Determine the (X, Y) coordinate at the center of the cell enclosing the given text.  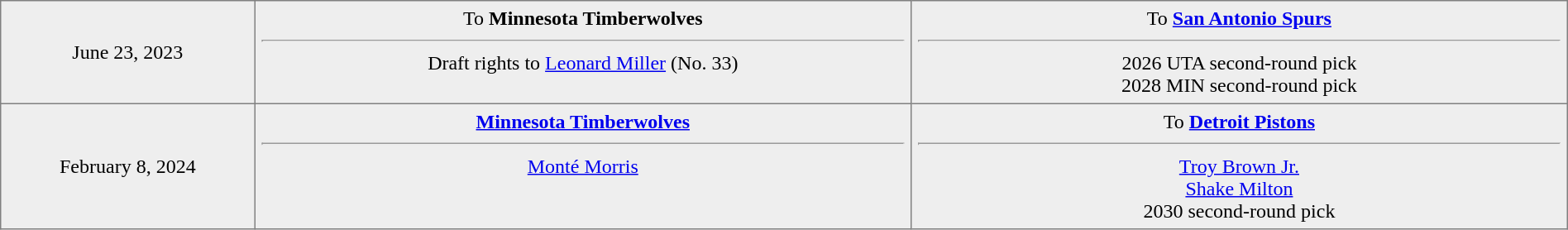
To Detroit PistonsTroy Brown Jr.Shake Milton2030 second-round pick (1240, 166)
February 8, 2024 (127, 166)
Minnesota TimberwolvesMonté Morris (583, 166)
June 23, 2023 (127, 52)
To Minnesota TimberwolvesDraft rights to Leonard Miller (No. 33) (583, 52)
To San Antonio Spurs2026 UTA second-round pick2028 MIN second-round pick (1240, 52)
